Return [x, y] of the center of cell containing provided text 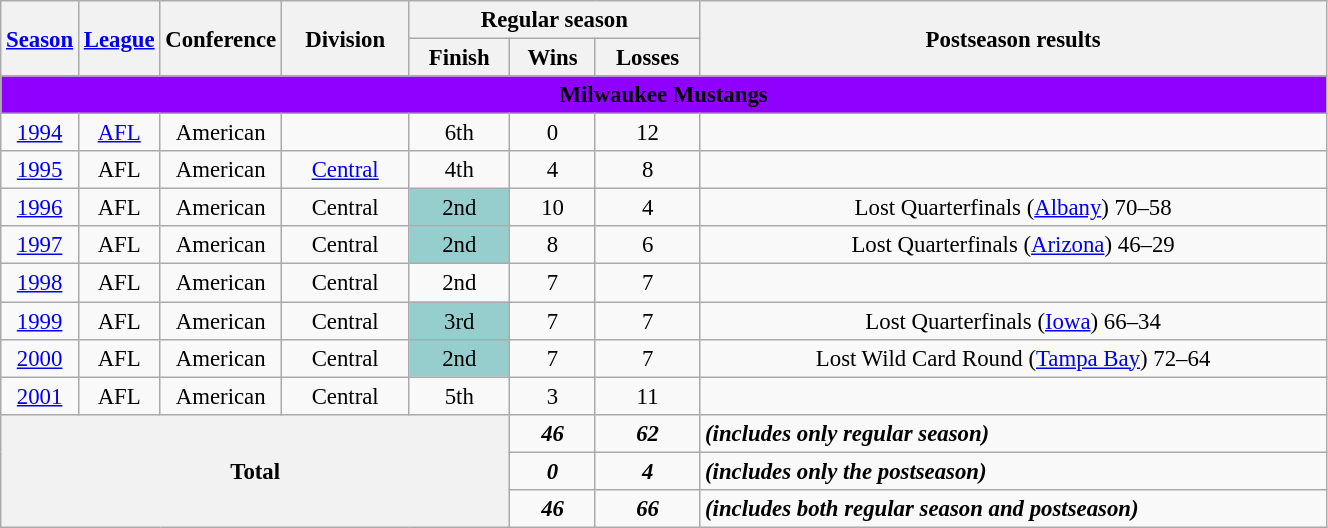
Division [344, 38]
(includes both regular season and postseason) [1014, 509]
1999 [40, 321]
Postseason results [1014, 38]
Season [40, 38]
(includes only regular season) [1014, 433]
12 [647, 133]
1998 [40, 283]
(includes only the postseason) [1014, 471]
1995 [40, 170]
1997 [40, 245]
2000 [40, 358]
Lost Quarterfinals (Iowa) 66–34 [1014, 321]
6 [647, 245]
Lost Quarterfinals (Arizona) 46–29 [1014, 245]
Lost Wild Card Round (Tampa Bay) 72–64 [1014, 358]
62 [647, 433]
Lost Quarterfinals (Albany) 70–58 [1014, 208]
Regular season [554, 20]
3rd [460, 321]
Conference [221, 38]
1996 [40, 208]
66 [647, 509]
Finish [460, 58]
2001 [40, 396]
Losses [647, 58]
10 [553, 208]
Milwaukee Mustangs [664, 95]
4th [460, 170]
1994 [40, 133]
League [118, 38]
Wins [553, 58]
Total [256, 470]
11 [647, 396]
5th [460, 396]
3 [553, 396]
6th [460, 133]
